Provide the [x, y] coordinate of the cell's center where the given text is located.  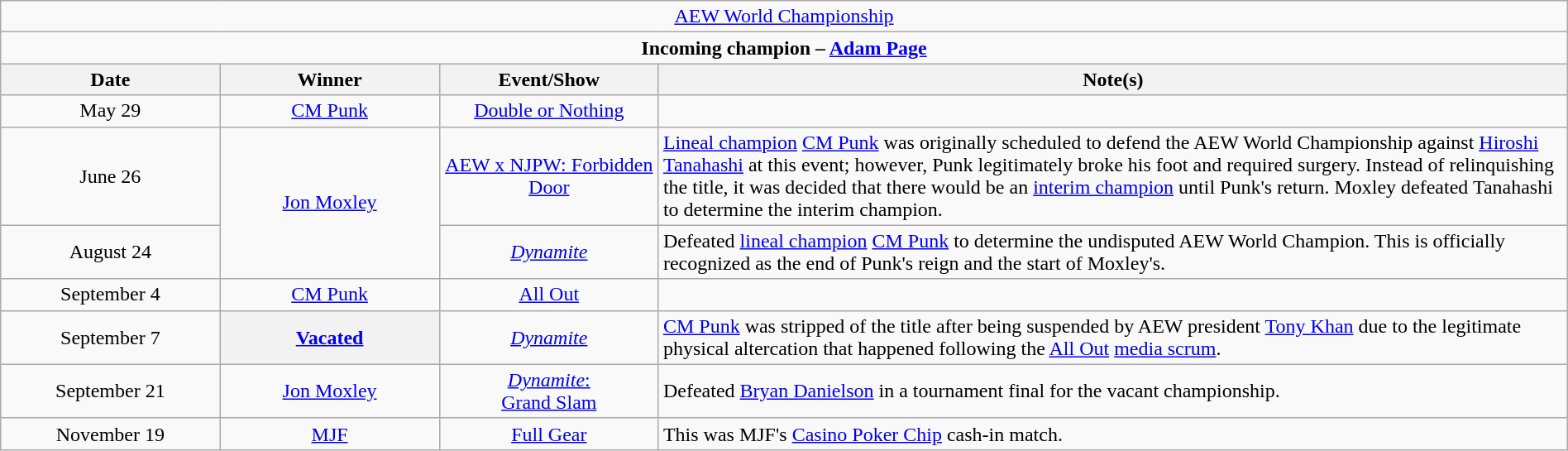
November 19 [111, 434]
June 26 [111, 175]
Note(s) [1113, 79]
Double or Nothing [549, 111]
AEW World Championship [784, 17]
August 24 [111, 252]
Incoming champion – Adam Page [784, 48]
Event/Show [549, 79]
AEW x NJPW: Forbidden Door [549, 175]
Vacated [329, 338]
This was MJF's Casino Poker Chip cash-in match. [1113, 434]
September 4 [111, 295]
Full Gear [549, 434]
All Out [549, 295]
May 29 [111, 111]
September 21 [111, 391]
Dynamite:Grand Slam [549, 391]
Date [111, 79]
Winner [329, 79]
MJF [329, 434]
Defeated Bryan Danielson in a tournament final for the vacant championship. [1113, 391]
September 7 [111, 338]
